Locate the cell with the specified text and output its [x, y] center coordinate. 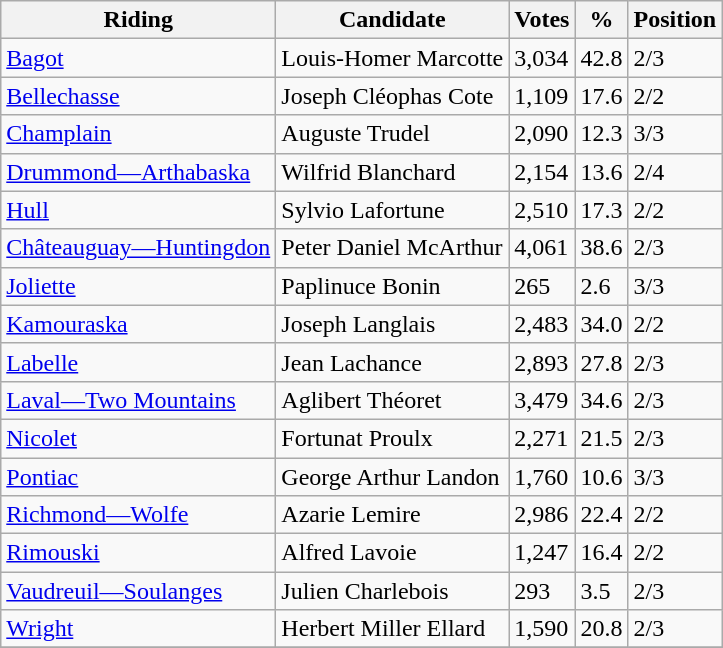
Laval—Two Mountains [138, 400]
Louis-Homer Marcotte [392, 58]
Drummond—Arthabaska [138, 172]
34.0 [602, 324]
1,590 [542, 629]
Richmond—Wolfe [138, 515]
10.6 [602, 477]
17.3 [602, 210]
22.4 [602, 515]
3,479 [542, 400]
George Arthur Landon [392, 477]
4,061 [542, 248]
2,154 [542, 172]
% [602, 20]
2,090 [542, 134]
Julien Charlebois [392, 591]
34.6 [602, 400]
16.4 [602, 553]
42.8 [602, 58]
293 [542, 591]
Auguste Trudel [392, 134]
Labelle [138, 362]
Rimouski [138, 553]
Votes [542, 20]
1,247 [542, 553]
2,510 [542, 210]
2,986 [542, 515]
Azarie Lemire [392, 515]
Herbert Miller Ellard [392, 629]
Paplinuce Bonin [392, 286]
Position [675, 20]
2,483 [542, 324]
1,109 [542, 96]
Riding [138, 20]
Hull [138, 210]
Candidate [392, 20]
Alfred Lavoie [392, 553]
20.8 [602, 629]
Sylvio Lafortune [392, 210]
Champlain [138, 134]
Aglibert Théoret [392, 400]
2.6 [602, 286]
Pontiac [138, 477]
Jean Lachance [392, 362]
Nicolet [138, 438]
Vaudreuil—Soulanges [138, 591]
1,760 [542, 477]
Peter Daniel McArthur [392, 248]
Wright [138, 629]
17.6 [602, 96]
2,271 [542, 438]
2/4 [675, 172]
2,893 [542, 362]
Wilfrid Blanchard [392, 172]
265 [542, 286]
21.5 [602, 438]
Kamouraska [138, 324]
Châteauguay—Huntingdon [138, 248]
3,034 [542, 58]
Fortunat Proulx [392, 438]
12.3 [602, 134]
Bagot [138, 58]
3.5 [602, 591]
Joseph Langlais [392, 324]
13.6 [602, 172]
Bellechasse [138, 96]
38.6 [602, 248]
Joseph Cléophas Cote [392, 96]
Joliette [138, 286]
27.8 [602, 362]
